Scan for the cell matching the given text and deliver its [x, y] coordinate at center. 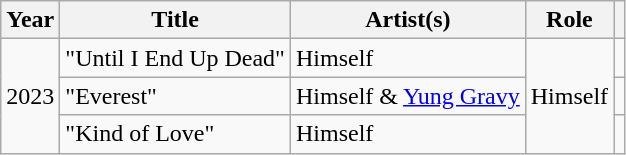
"Until I End Up Dead" [176, 58]
Himself & Yung Gravy [408, 96]
Year [30, 20]
2023 [30, 96]
"Everest" [176, 96]
Role [569, 20]
Artist(s) [408, 20]
Title [176, 20]
"Kind of Love" [176, 134]
